Search for the cell housing the specified text and yield its (x, y) center coordinate. 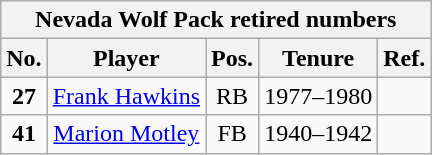
1977–1980 (318, 96)
RB (232, 96)
FB (232, 134)
No. (24, 58)
Pos. (232, 58)
Player (126, 58)
Nevada Wolf Pack retired numbers (216, 20)
Marion Motley (126, 134)
41 (24, 134)
Frank Hawkins (126, 96)
Ref. (404, 58)
Tenure (318, 58)
27 (24, 96)
1940–1942 (318, 134)
